Locate the cell with the specified text and output its (X, Y) center coordinate. 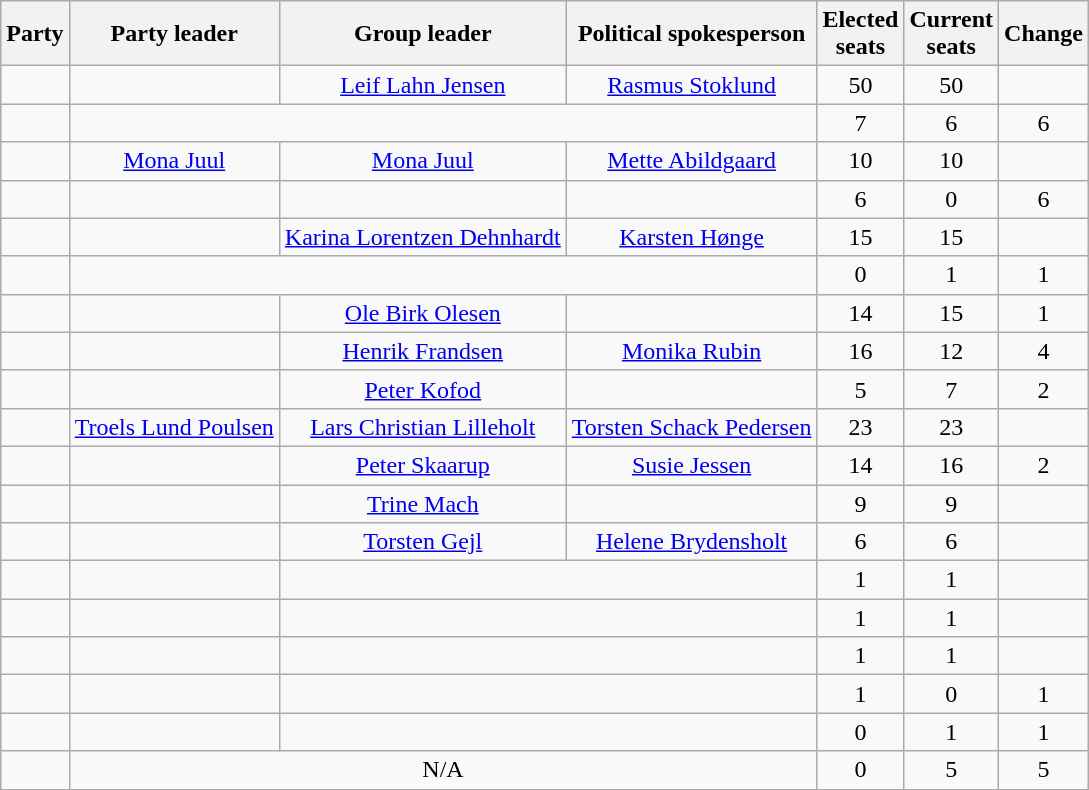
4 (1044, 351)
Ole Birk Olesen (422, 313)
Karsten Hønge (692, 237)
Peter Kofod (422, 389)
Rasmus Stoklund (692, 85)
Helene Brydensholt (692, 542)
Karina Lorentzen Dehnhardt (422, 237)
Change (1044, 34)
Lars Christian Lilleholt (422, 427)
Group leader (422, 34)
Henrik Frandsen (422, 351)
Currentseats (952, 34)
Mette Abildgaard (692, 161)
Torsten Gejl (422, 542)
N/A (443, 770)
Party leader (174, 34)
Torsten Schack Pedersen (692, 427)
Monika Rubin (692, 351)
12 (952, 351)
Trine Mach (422, 503)
Electedseats (860, 34)
Party (35, 34)
Peter Skaarup (422, 465)
Troels Lund Poulsen (174, 427)
Susie Jessen (692, 465)
Political spokesperson (692, 34)
Leif Lahn Jensen (422, 85)
